From the cell containing the given text, extract its center point as [x, y] coordinate. 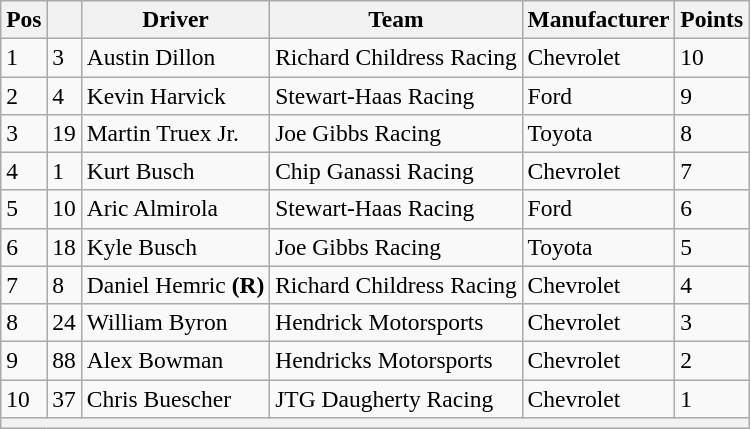
Chris Buescher [175, 398]
Driver [175, 19]
18 [64, 247]
Martin Truex Jr. [175, 133]
Alex Bowman [175, 360]
Hendrick Motorsports [396, 322]
Manufacturer [598, 19]
37 [64, 398]
Chip Ganassi Racing [396, 171]
William Byron [175, 322]
19 [64, 133]
Hendricks Motorsports [396, 360]
24 [64, 322]
Team [396, 19]
Kevin Harvick [175, 95]
JTG Daugherty Racing [396, 398]
Aric Almirola [175, 209]
88 [64, 360]
Kyle Busch [175, 247]
Daniel Hemric (R) [175, 285]
Points [712, 19]
Austin Dillon [175, 57]
Kurt Busch [175, 171]
Pos [24, 19]
